Return the (x, y) coordinate for the center point of the cell that contains the specified text.  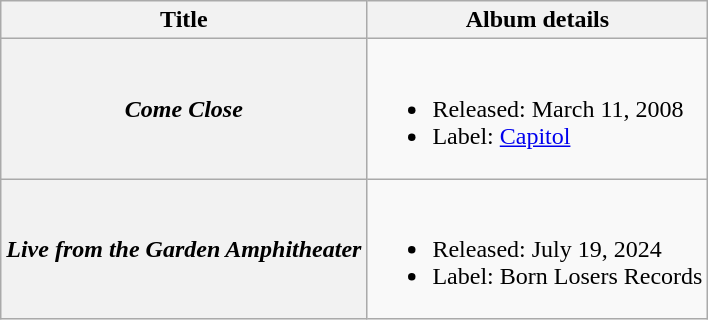
Released: July 19, 2024Label: Born Losers Records (538, 249)
Live from the Garden Amphitheater (184, 249)
Album details (538, 20)
Come Close (184, 109)
Title (184, 20)
Released: March 11, 2008Label: Capitol (538, 109)
